Scan for the cell matching the given text and deliver its [x, y] coordinate at center. 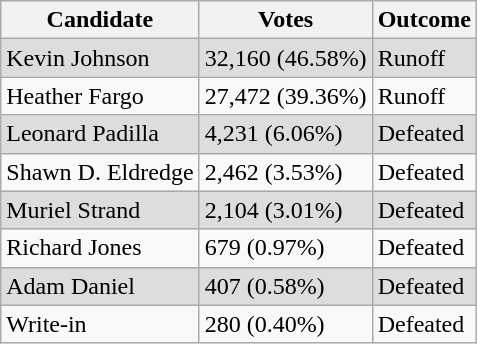
Candidate [100, 20]
Muriel Strand [100, 210]
679 (0.97%) [286, 248]
407 (0.58%) [286, 286]
Kevin Johnson [100, 58]
32,160 (46.58%) [286, 58]
Outcome [424, 20]
4,231 (6.06%) [286, 134]
280 (0.40%) [286, 324]
2,462 (3.53%) [286, 172]
Richard Jones [100, 248]
Write-in [100, 324]
2,104 (3.01%) [286, 210]
Leonard Padilla [100, 134]
Heather Fargo [100, 96]
Shawn D. Eldredge [100, 172]
Votes [286, 20]
27,472 (39.36%) [286, 96]
Adam Daniel [100, 286]
